Return [X, Y] of the center of cell containing provided text 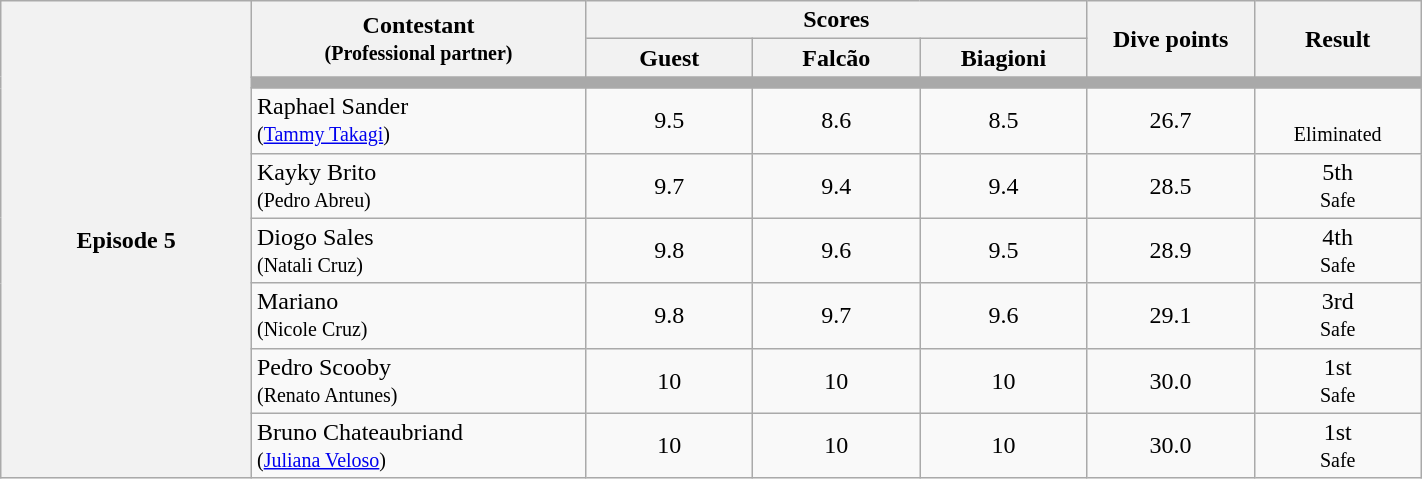
Dive points [1170, 39]
3rdSafe [1338, 316]
Biagioni [1004, 58]
Contestant(Professional partner) [418, 39]
4thSafe [1338, 250]
Mariano(Nicole Cruz) [418, 316]
Episode 5 [126, 240]
Eliminated [1338, 120]
28.5 [1170, 186]
8.6 [836, 120]
8.5 [1004, 120]
Pedro Scooby(Renato Antunes) [418, 380]
Diogo Sales(Natali Cruz) [418, 250]
Scores [836, 20]
29.1 [1170, 316]
Bruno Chateaubriand(Juliana Veloso) [418, 446]
28.9 [1170, 250]
Result [1338, 39]
Guest [670, 58]
5thSafe [1338, 186]
Raphael Sander(Tammy Takagi) [418, 120]
Kayky Brito(Pedro Abreu) [418, 186]
26.7 [1170, 120]
Falcão [836, 58]
